Detect which cell encompasses the target text, then output its [X, Y] center coordinate. 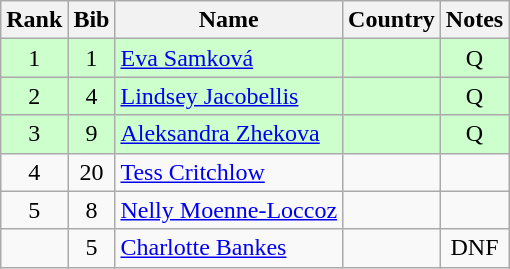
Tess Critchlow [229, 172]
9 [92, 134]
Aleksandra Zhekova [229, 134]
20 [92, 172]
Eva Samková [229, 58]
8 [92, 210]
Country [392, 20]
Bib [92, 20]
Name [229, 20]
Nelly Moenne-Loccoz [229, 210]
Notes [474, 20]
Rank [34, 20]
2 [34, 96]
Charlotte Bankes [229, 248]
Lindsey Jacobellis [229, 96]
DNF [474, 248]
3 [34, 134]
